Provide the [x, y] coordinate of the cell's center where the given text is located.  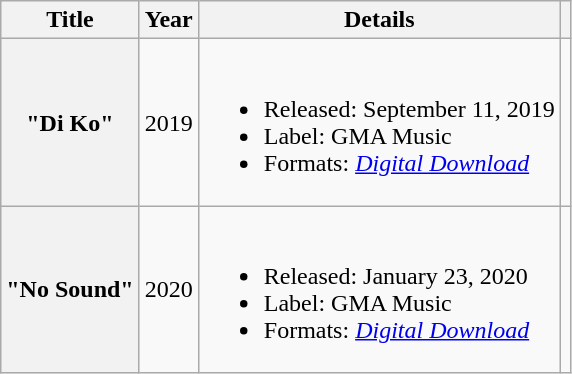
Title [70, 20]
Released: September 11, 2019Label: GMA MusicFormats: Digital Download [379, 122]
2020 [168, 290]
2019 [168, 122]
Released: January 23, 2020Label: GMA MusicFormats: Digital Download [379, 290]
"Di Ko" [70, 122]
"No Sound" [70, 290]
Details [379, 20]
Year [168, 20]
